Return the (X, Y) coordinate for the center point of the cell that contains the specified text.  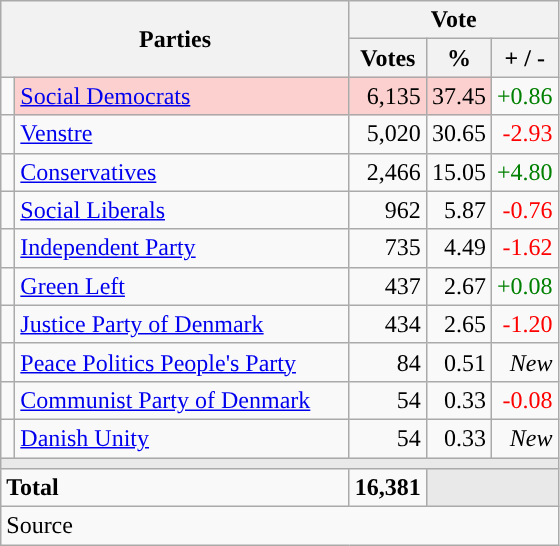
-1.20 (524, 324)
+0.86 (524, 96)
2,466 (388, 172)
5,020 (388, 134)
+ / - (524, 58)
Communist Party of Denmark (182, 400)
4.49 (458, 248)
Peace Politics People's Party (182, 362)
Justice Party of Denmark (182, 324)
% (458, 58)
Parties (176, 39)
6,135 (388, 96)
Danish Unity (182, 438)
Source (280, 526)
735 (388, 248)
30.65 (458, 134)
Votes (388, 58)
16,381 (388, 488)
Independent Party (182, 248)
962 (388, 210)
Total (176, 488)
5.87 (458, 210)
15.05 (458, 172)
84 (388, 362)
2.67 (458, 286)
2.65 (458, 324)
-1.62 (524, 248)
437 (388, 286)
Venstre (182, 134)
Social Liberals (182, 210)
37.45 (458, 96)
Conservatives (182, 172)
+0.08 (524, 286)
Green Left (182, 286)
+4.80 (524, 172)
-2.93 (524, 134)
-0.76 (524, 210)
Vote (454, 20)
-0.08 (524, 400)
0.51 (458, 362)
434 (388, 324)
Social Democrats (182, 96)
